From the cell containing the given text, extract its center point as [X, Y] coordinate. 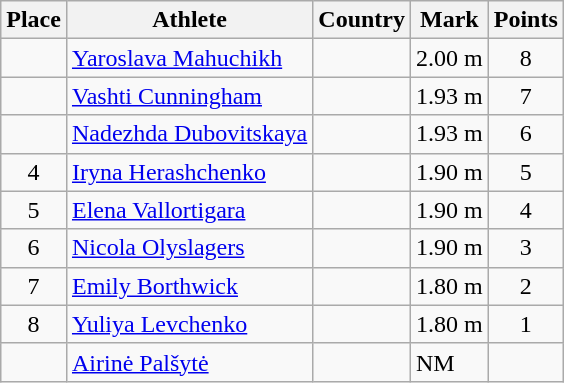
Nicola Olyslagers [189, 248]
Emily Borthwick [189, 286]
Mark [450, 20]
3 [526, 248]
Place [34, 20]
Vashti Cunningham [189, 96]
NM [450, 362]
Athlete [189, 20]
Points [526, 20]
Country [362, 20]
Yuliya Levchenko [189, 324]
Elena Vallortigara [189, 210]
Airinė Palšytė [189, 362]
2 [526, 286]
2.00 m [450, 58]
Yaroslava Mahuchikh [189, 58]
Nadezhda Dubovitskaya [189, 134]
Iryna Herashchenko [189, 172]
1 [526, 324]
